For the text-containing cell, return its midpoint in (x, y) coordinate format. 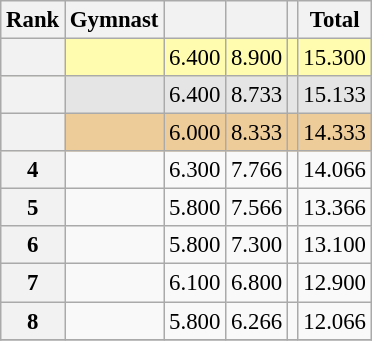
6 (33, 245)
14.066 (334, 170)
Total (334, 20)
7 (33, 283)
5 (33, 208)
7.566 (257, 208)
12.066 (334, 321)
6.000 (195, 133)
15.133 (334, 95)
6.300 (195, 170)
14.333 (334, 133)
Gymnast (114, 20)
7.300 (257, 245)
4 (33, 170)
6.266 (257, 321)
6.800 (257, 283)
13.100 (334, 245)
15.300 (334, 58)
12.900 (334, 283)
8 (33, 321)
8.900 (257, 58)
8.733 (257, 95)
7.766 (257, 170)
6.100 (195, 283)
13.366 (334, 208)
8.333 (257, 133)
Rank (33, 20)
